Capture the cell that displays the provided text and extract its (X, Y) central coordinate. 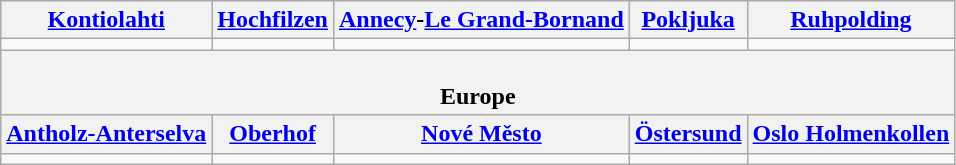
Europe (478, 82)
Oslo Holmenkollen (851, 134)
Hochfilzen (273, 20)
Annecy-Le Grand-Bornand (481, 20)
Pokljuka (688, 20)
Nové Město (481, 134)
Ruhpolding (851, 20)
Kontiolahti (106, 20)
Östersund (688, 134)
Antholz-Anterselva (106, 134)
Oberhof (273, 134)
